Capture the cell that displays the provided text and extract its [x, y] central coordinate. 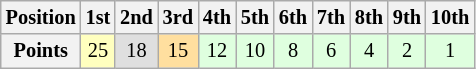
6 [331, 51]
15 [178, 51]
1st [98, 17]
18 [136, 51]
9th [407, 17]
Points [41, 51]
10th [450, 17]
25 [98, 51]
8th [369, 17]
1 [450, 51]
4th [217, 17]
8 [293, 51]
4 [369, 51]
Position [41, 17]
5th [255, 17]
2 [407, 51]
6th [293, 17]
7th [331, 17]
2nd [136, 17]
10 [255, 51]
12 [217, 51]
3rd [178, 17]
